Search for the cell housing the specified text and yield its [X, Y] center coordinate. 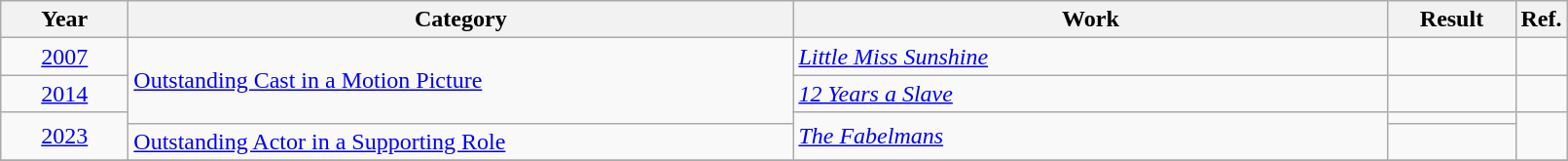
2014 [64, 94]
2007 [64, 57]
Outstanding Cast in a Motion Picture [461, 80]
Work [1090, 20]
Little Miss Sunshine [1090, 57]
2023 [64, 137]
The Fabelmans [1090, 137]
Outstanding Actor in a Supporting Role [461, 141]
12 Years a Slave [1090, 94]
Year [64, 20]
Result [1452, 20]
Category [461, 20]
Ref. [1542, 20]
